Capture the cell that displays the provided text and extract its [X, Y] central coordinate. 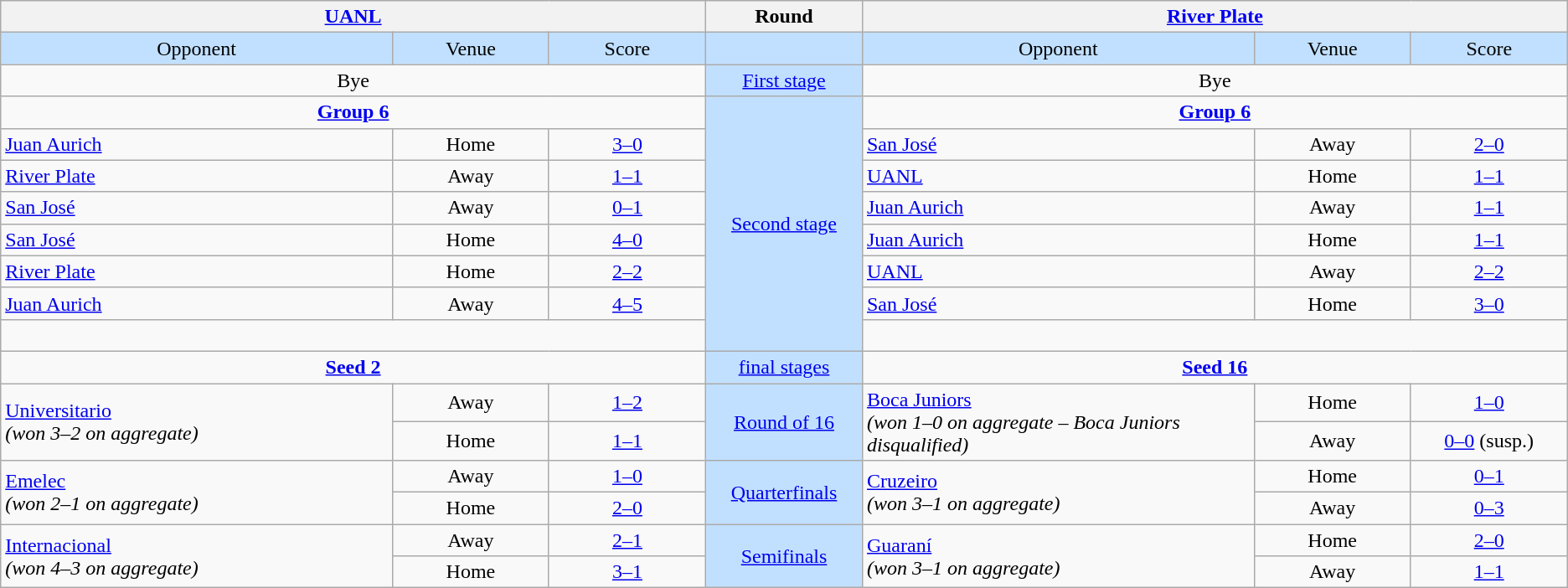
Round [784, 17]
final stages [784, 367]
Cruzeiro(won 3–1 on aggregate) [1058, 493]
Second stage [784, 224]
Semifinals [784, 556]
4–0 [627, 240]
Internacional(won 4–3 on aggregate) [197, 556]
Seed 16 [1215, 367]
Seed 2 [353, 367]
Emelec(won 2–1 on aggregate) [197, 493]
Universitario(won 3–2 on aggregate) [197, 422]
1–2 [627, 403]
4–5 [627, 303]
0–0 (susp.) [1489, 441]
Round of 16 [784, 422]
3–1 [627, 572]
Quarterfinals [784, 493]
2–1 [627, 540]
0–3 [1489, 508]
First stage [784, 80]
Guaraní(won 3–1 on aggregate) [1058, 556]
Boca Juniors(won 1–0 on aggregate – Boca Juniors disqualified) [1058, 422]
